Provide the (X, Y) coordinate of the cell's center where the given text is located.  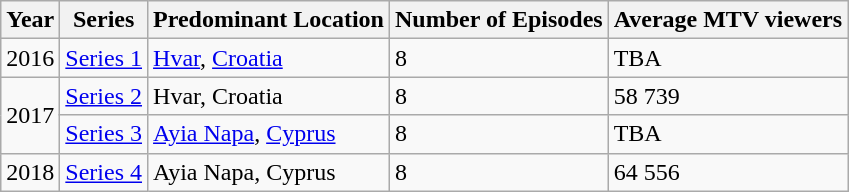
Average MTV viewers (728, 20)
Series 1 (104, 58)
Number of Episodes (500, 20)
Series 4 (104, 172)
Year (30, 20)
2016 (30, 58)
2017 (30, 115)
2018 (30, 172)
Series (104, 20)
58 739 (728, 96)
64 556 (728, 172)
Predominant Location (269, 20)
Series 3 (104, 134)
Series 2 (104, 96)
